Return the (X, Y) coordinate for the center point of the cell that contains the specified text.  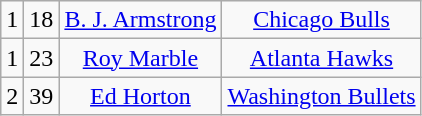
Atlanta Hawks (322, 58)
Ed Horton (140, 96)
Chicago Bulls (322, 20)
39 (42, 96)
Washington Bullets (322, 96)
Roy Marble (140, 58)
B. J. Armstrong (140, 20)
2 (12, 96)
23 (42, 58)
18 (42, 20)
